Identify which cell holds the provided text, then report its (X, Y) central coordinate. 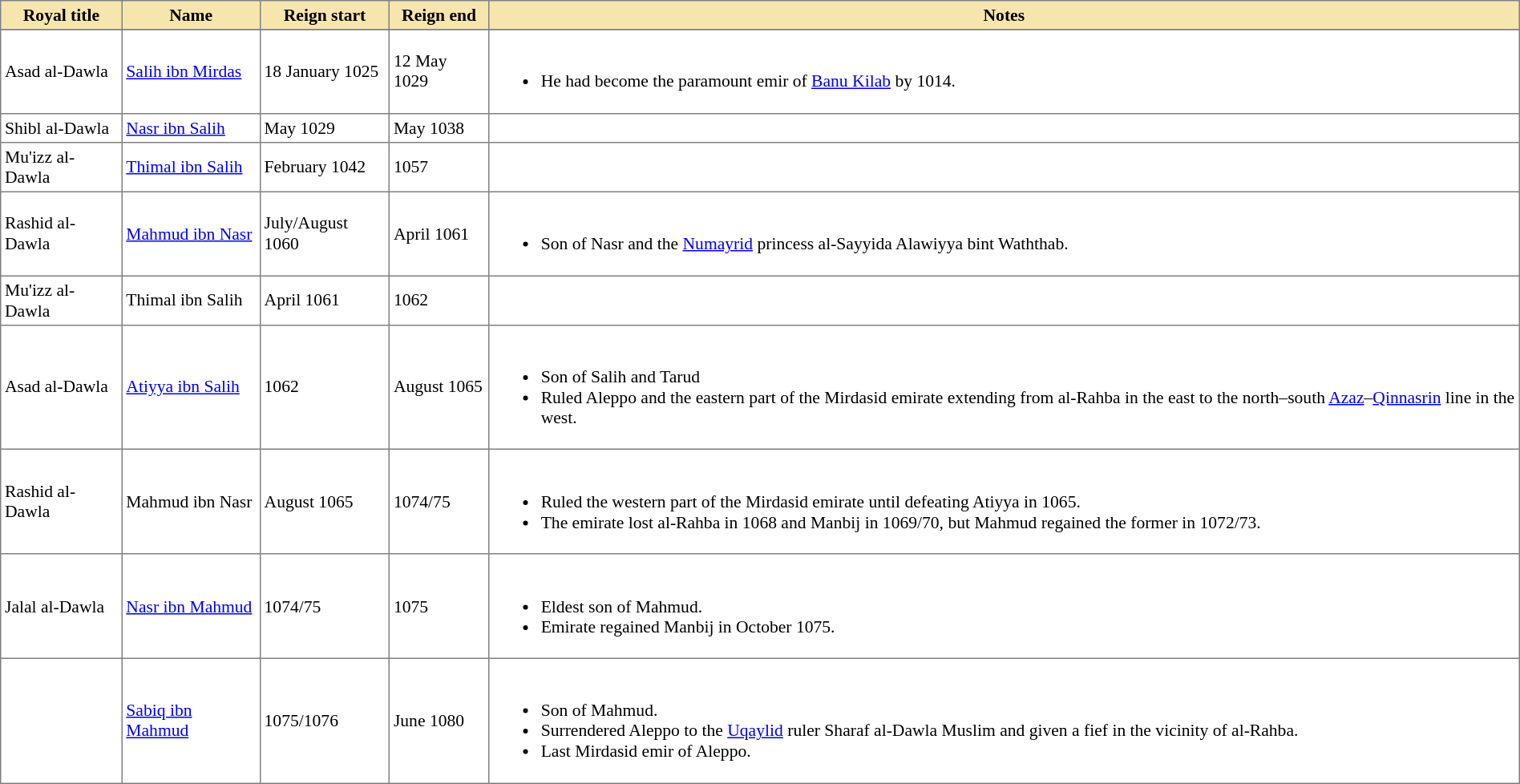
He had become the paramount emir of Banu Kilab by 1014. (1004, 72)
Eldest son of Mahmud.Emirate regained Manbij in October 1075. (1004, 606)
Reign end (439, 15)
1075/1076 (324, 721)
May 1029 (324, 127)
May 1038 (439, 127)
Shibl al-Dawla (61, 127)
Atiyya ibn Salih (191, 387)
Nasr ibn Mahmud (191, 606)
February 1042 (324, 167)
Jalal al-Dawla (61, 606)
Sabiq ibn Mahmud (191, 721)
Royal title (61, 15)
18 January 1025 (324, 72)
Reign start (324, 15)
July/August 1060 (324, 234)
1075 (439, 606)
1057 (439, 167)
June 1080 (439, 721)
Salih ibn Mirdas (191, 72)
Name (191, 15)
12 May 1029 (439, 72)
Son of Nasr and the Numayrid princess al-Sayyida Alawiyya bint Waththab. (1004, 234)
Nasr ibn Salih (191, 127)
Notes (1004, 15)
